Find where the given text appears and provide that cell's center as (X, Y) coordinate. 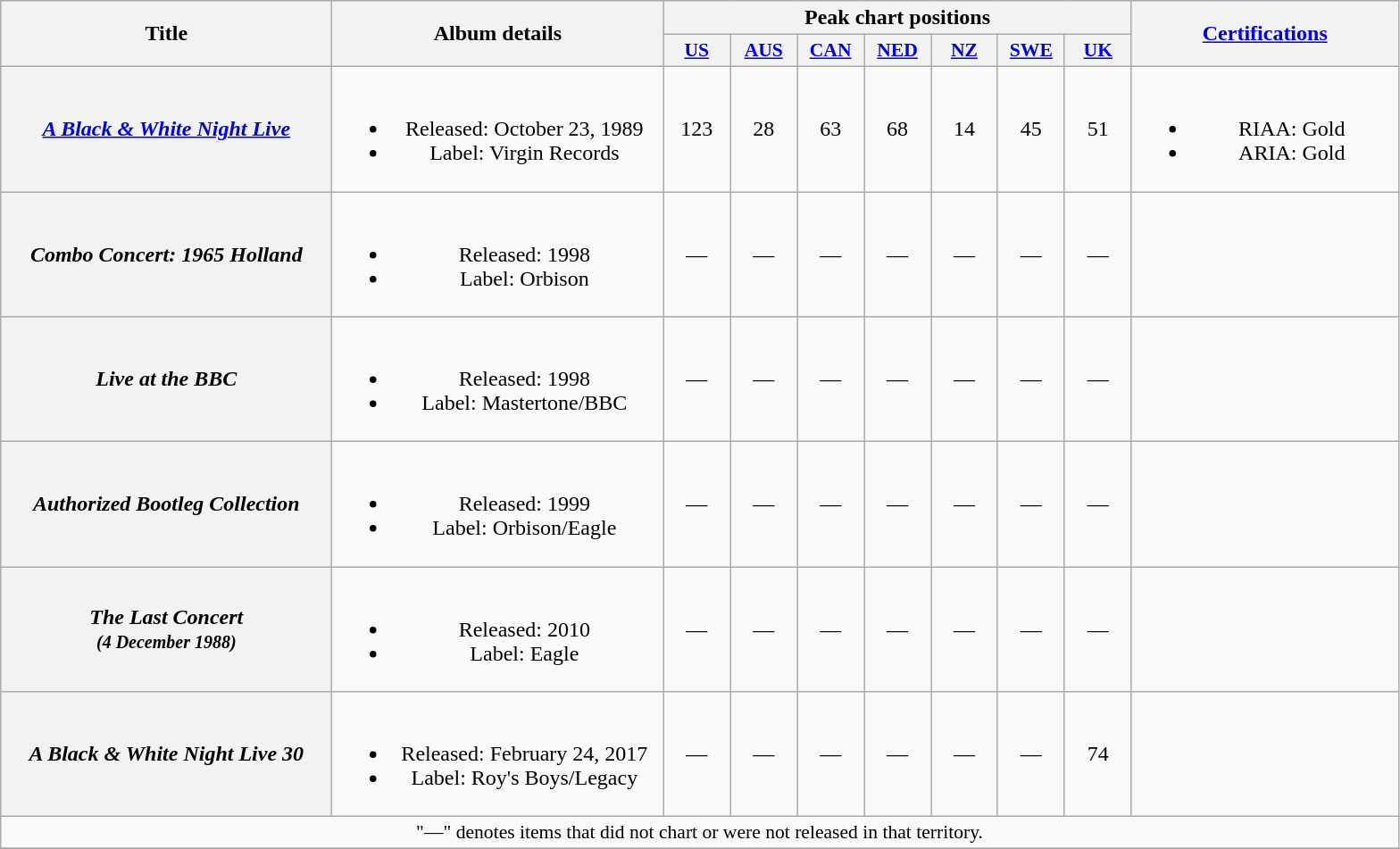
NED (898, 51)
NZ (964, 51)
CAN (830, 51)
Released: 1998Label: Mastertone/BBC (498, 379)
74 (1098, 754)
Released: 1999Label: Orbison/Eagle (498, 504)
A Black & White Night Live 30 (166, 754)
Released: 1998Label: Orbison (498, 254)
45 (1030, 129)
63 (830, 129)
Released: February 24, 2017Label: Roy's Boys/Legacy (498, 754)
AUS (764, 51)
US (696, 51)
Certifications (1264, 34)
Peak chart positions (897, 18)
Live at the BBC (166, 379)
28 (764, 129)
A Black & White Night Live (166, 129)
Authorized Bootleg Collection (166, 504)
Released: October 23, 1989Label: Virgin Records (498, 129)
Album details (498, 34)
14 (964, 129)
"—" denotes items that did not chart or were not released in that territory. (700, 833)
123 (696, 129)
UK (1098, 51)
Title (166, 34)
Combo Concert: 1965 Holland (166, 254)
Released: 2010Label: Eagle (498, 629)
SWE (1030, 51)
The Last Concert(4 December 1988) (166, 629)
51 (1098, 129)
68 (898, 129)
RIAA: GoldARIA: Gold (1264, 129)
